Return the [x, y] coordinate for the center point of the cell that contains the specified text.  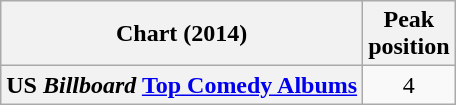
Chart (2014) [182, 34]
4 [409, 85]
US Billboard Top Comedy Albums [182, 85]
Peakposition [409, 34]
